Find where the given text appears and provide that cell's center as (X, Y) coordinate. 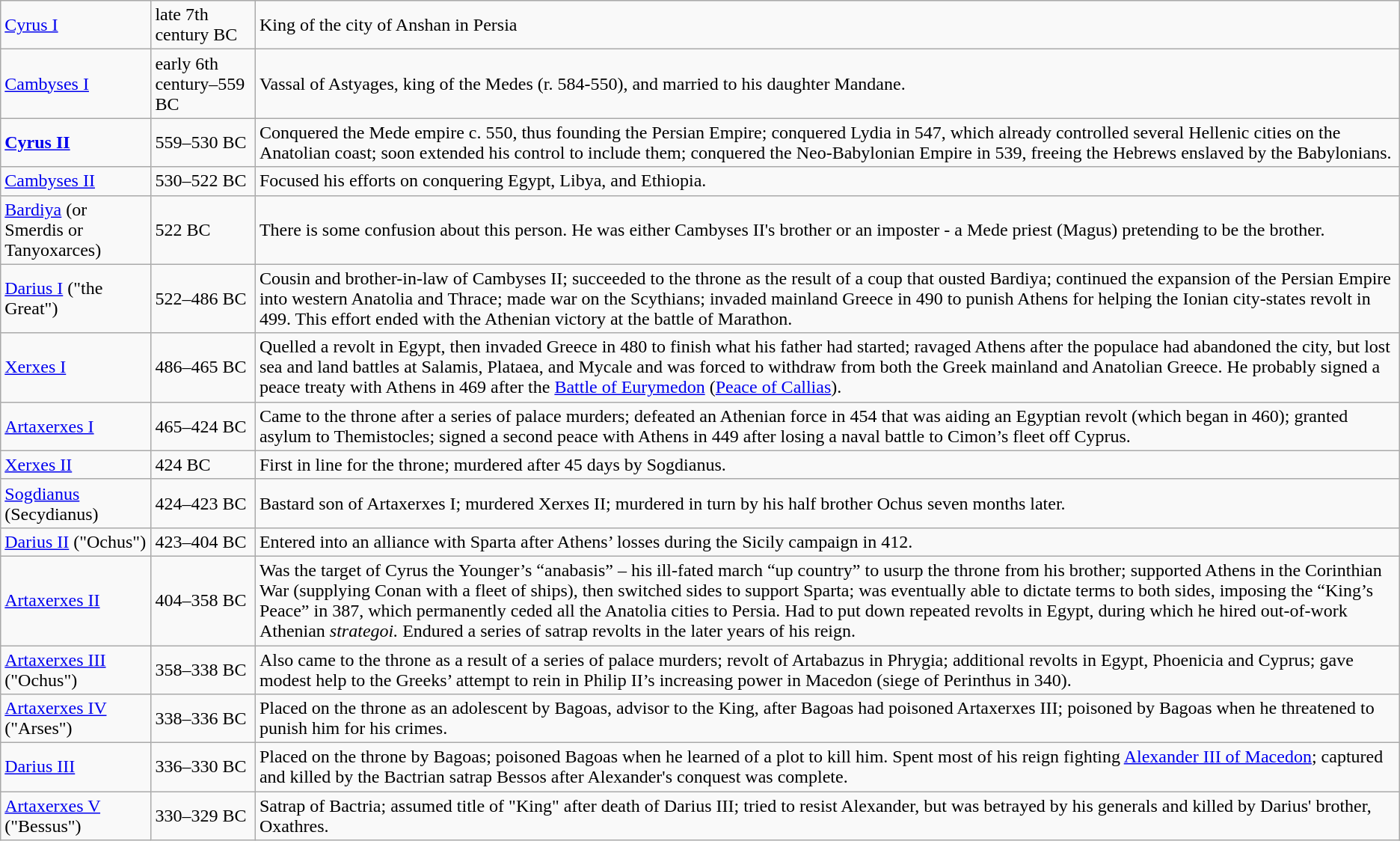
423–404 BC (203, 542)
Artaxerxes IV ("Arses") (76, 718)
424–423 BC (203, 503)
Cambyses I (76, 84)
Bardiya (or Smerdis or Tanyoxarces) (76, 230)
465–424 BC (203, 426)
late 7th century BC (203, 25)
336–330 BC (203, 768)
Cambyses II (76, 181)
Artaxerxes II (76, 600)
Darius II ("Ochus") (76, 542)
Xerxes II (76, 465)
Cyrus I (76, 25)
Artaxerxes I (76, 426)
338–336 BC (203, 718)
Bastard son of Artaxerxes I; murdered Xerxes II; murdered in turn by his half brother Ochus seven months later. (827, 503)
Focused his efforts on conquering Egypt, Libya, and Ethiopia. (827, 181)
522–486 BC (203, 299)
Cyrus II (76, 142)
There is some confusion about this person. He was either Cambyses II's brother or an imposter - a Mede priest (Magus) pretending to be the brother. (827, 230)
404–358 BC (203, 600)
559–530 BC (203, 142)
Entered into an alliance with Sparta after Athens’ losses during the Sicily campaign in 412. (827, 542)
358–338 BC (203, 669)
424 BC (203, 465)
Artaxerxes III ("Ochus") (76, 669)
486–465 BC (203, 367)
Vassal of Astyages, king of the Medes (r. 584-550), and married to his daughter Mandane. (827, 84)
530–522 BC (203, 181)
522 BC (203, 230)
Darius I ("the Great") (76, 299)
Sogdianus (Secydianus) (76, 503)
330–329 BC (203, 816)
Artaxerxes V ("Bessus") (76, 816)
Xerxes I (76, 367)
King of the city of Anshan in Persia (827, 25)
First in line for the throne; murdered after 45 days by Sogdianus. (827, 465)
Darius III (76, 768)
early 6th century–559 BC (203, 84)
